Output the (X, Y) coordinate of the center of the cell containing the given text.  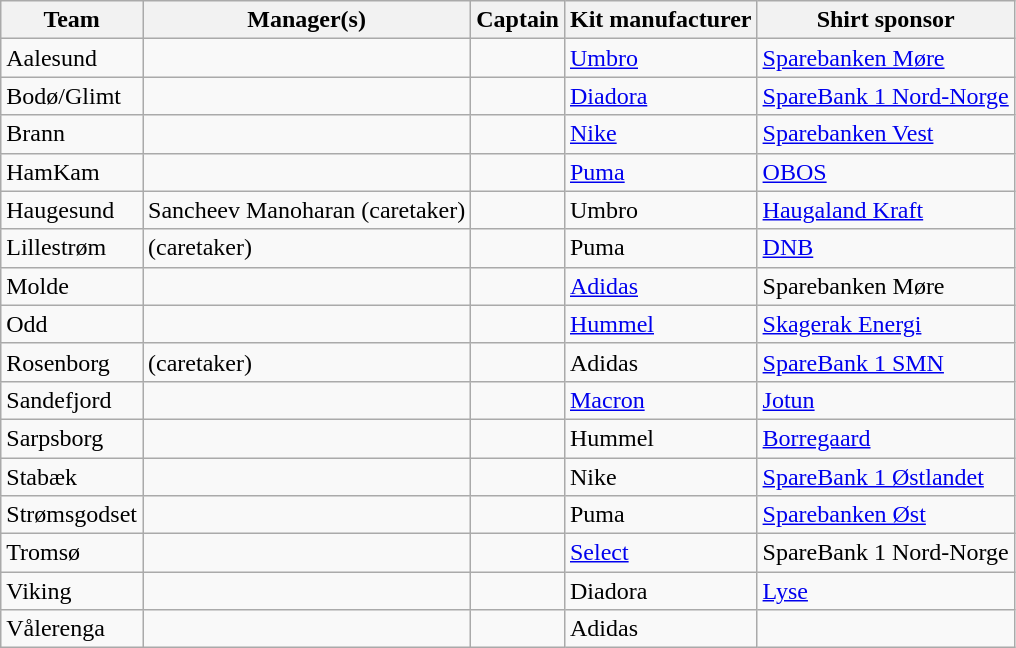
Tromsø (72, 553)
Manager(s) (306, 20)
Kit manufacturer (660, 20)
OBOS (886, 172)
Macron (660, 400)
Rosenborg (72, 362)
Borregaard (886, 438)
Skagerak Energi (886, 324)
Haugaland Kraft (886, 210)
SpareBank 1 Østlandet (886, 477)
Stabæk (72, 477)
HamKam (72, 172)
Sparebanken Vest (886, 134)
DNB (886, 248)
Odd (72, 324)
Aalesund (72, 58)
Select (660, 553)
Sancheev Manoharan (caretaker) (306, 210)
Captain (518, 20)
Team (72, 20)
Sandefjord (72, 400)
SpareBank 1 SMN (886, 362)
Brann (72, 134)
Bodø/Glimt (72, 96)
Viking (72, 591)
Haugesund (72, 210)
Shirt sponsor (886, 20)
Sparebanken Øst (886, 515)
Sarpsborg (72, 438)
Molde (72, 286)
Jotun (886, 400)
Lyse (886, 591)
Lillestrøm (72, 248)
Strømsgodset (72, 515)
Vålerenga (72, 629)
